Determine the [X, Y] coordinate at the center of the cell enclosing the given text.  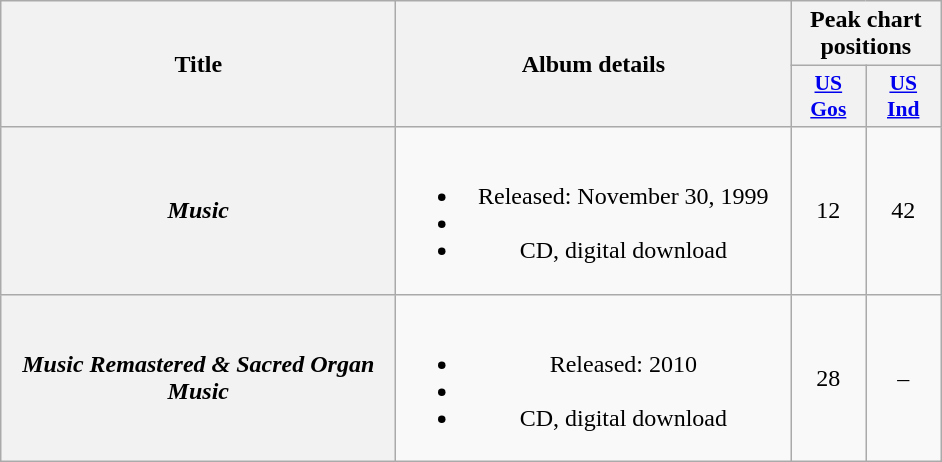
Released: November 30, 1999CD, digital download [594, 210]
Music [198, 210]
Album details [594, 64]
Title [198, 64]
Released: 2010CD, digital download [594, 378]
12 [828, 210]
– [904, 378]
USGos [828, 96]
Peak chart positions [866, 34]
28 [828, 378]
Music Remastered & Sacred Organ Music [198, 378]
USInd [904, 96]
42 [904, 210]
